For the text-containing cell, return its midpoint in [x, y] coordinate format. 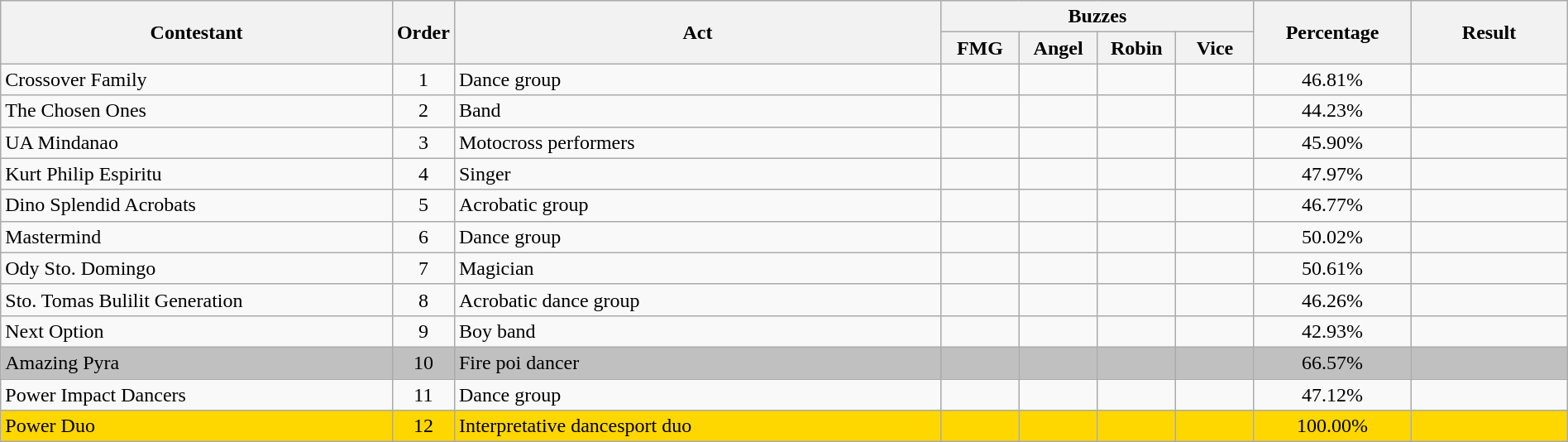
UA Mindanao [197, 142]
50.02% [1331, 237]
Band [697, 111]
Amazing Pyra [197, 363]
46.26% [1331, 300]
4 [423, 174]
7 [423, 268]
Acrobatic group [697, 205]
50.61% [1331, 268]
46.81% [1331, 79]
Acrobatic dance group [697, 300]
5 [423, 205]
Power Duo [197, 426]
44.23% [1331, 111]
47.97% [1331, 174]
Magician [697, 268]
Next Option [197, 331]
Sto. Tomas Bulilit Generation [197, 300]
Vice [1216, 48]
Robin [1136, 48]
Interpretative dancesport duo [697, 426]
Result [1489, 32]
Ody Sto. Domingo [197, 268]
Motocross performers [697, 142]
1 [423, 79]
Order [423, 32]
Kurt Philip Espiritu [197, 174]
Percentage [1331, 32]
9 [423, 331]
2 [423, 111]
Dino Splendid Acrobats [197, 205]
Act [697, 32]
FMG [981, 48]
45.90% [1331, 142]
6 [423, 237]
66.57% [1331, 363]
11 [423, 395]
8 [423, 300]
47.12% [1331, 395]
Crossover Family [197, 79]
Mastermind [197, 237]
Fire poi dancer [697, 363]
3 [423, 142]
12 [423, 426]
Angel [1059, 48]
10 [423, 363]
The Chosen Ones [197, 111]
Singer [697, 174]
Boy band [697, 331]
Power Impact Dancers [197, 395]
100.00% [1331, 426]
46.77% [1331, 205]
Buzzes [1098, 17]
Contestant [197, 32]
42.93% [1331, 331]
